Search for the cell housing the specified text and yield its (x, y) center coordinate. 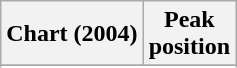
Chart (2004) (72, 34)
Peakposition (189, 34)
